Identify which cell holds the provided text, then report its (X, Y) central coordinate. 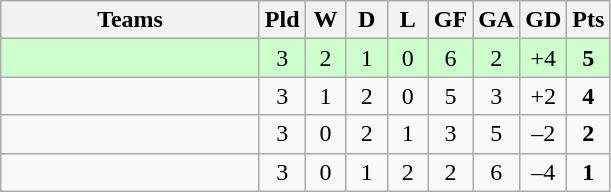
GF (450, 20)
D (366, 20)
+4 (544, 58)
+2 (544, 96)
L (408, 20)
Pld (282, 20)
–2 (544, 134)
GA (496, 20)
–4 (544, 172)
Pts (588, 20)
4 (588, 96)
W (326, 20)
Teams (130, 20)
GD (544, 20)
